Find where the given text appears and provide that cell's center as [x, y] coordinate. 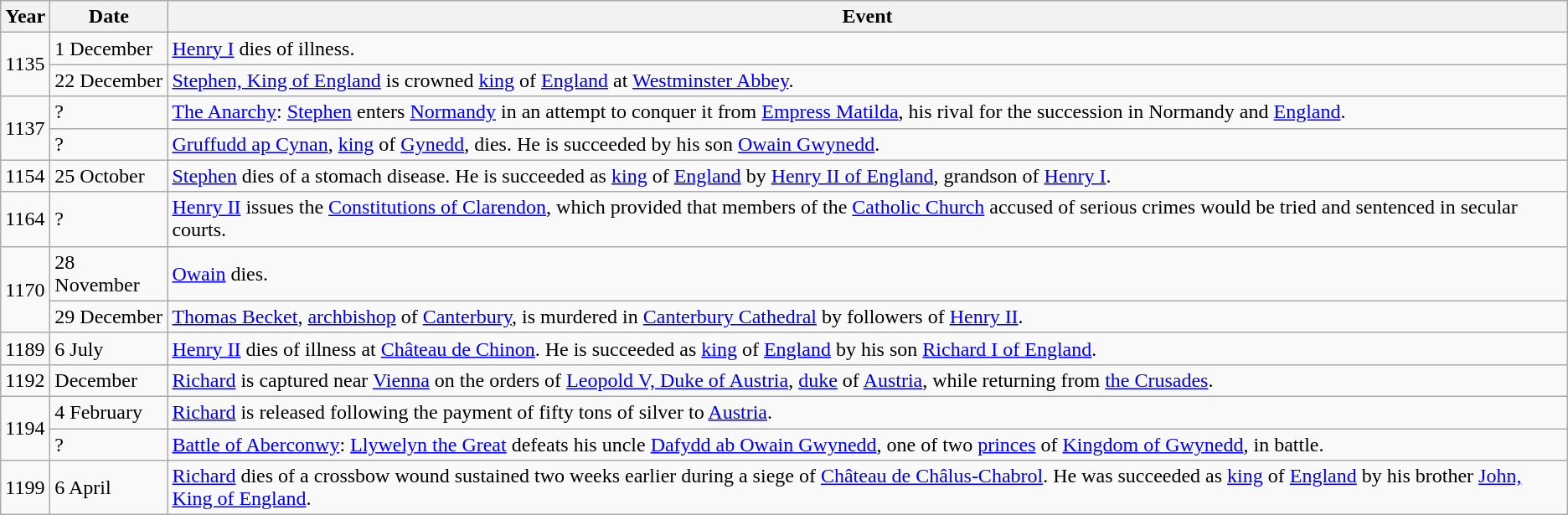
The Anarchy: Stephen enters Normandy in an attempt to conquer it from Empress Matilda, his rival for the succession in Normandy and England. [868, 112]
6 July [109, 348]
Richard is captured near Vienna on the orders of Leopold V, Duke of Austria, duke of Austria, while returning from the Crusades. [868, 380]
Henry II dies of illness at Château de Chinon. He is succeeded as king of England by his son Richard I of England. [868, 348]
Henry I dies of illness. [868, 49]
1170 [25, 290]
Richard is released following the payment of fifty tons of silver to Austria. [868, 412]
4 February [109, 412]
1192 [25, 380]
Stephen dies of a stomach disease. He is succeeded as king of England by Henry II of England, grandson of Henry I. [868, 176]
1199 [25, 487]
Year [25, 17]
1189 [25, 348]
1135 [25, 64]
1 December [109, 49]
Owain dies. [868, 273]
Date [109, 17]
Event [868, 17]
28 November [109, 273]
Gruffudd ap Cynan, king of Gynedd, dies. He is succeeded by his son Owain Gwynedd. [868, 144]
25 October [109, 176]
6 April [109, 487]
Battle of Aberconwy: Llywelyn the Great defeats his uncle Dafydd ab Owain Gwynedd, one of two princes of Kingdom of Gwynedd, in battle. [868, 445]
Stephen, King of England is crowned king of England at Westminster Abbey. [868, 80]
Thomas Becket, archbishop of Canterbury, is murdered in Canterbury Cathedral by followers of Henry II. [868, 317]
22 December [109, 80]
1137 [25, 128]
29 December [109, 317]
1154 [25, 176]
1194 [25, 428]
December [109, 380]
1164 [25, 219]
